Determine the (x, y) coordinate at the center of the cell enclosing the given text.  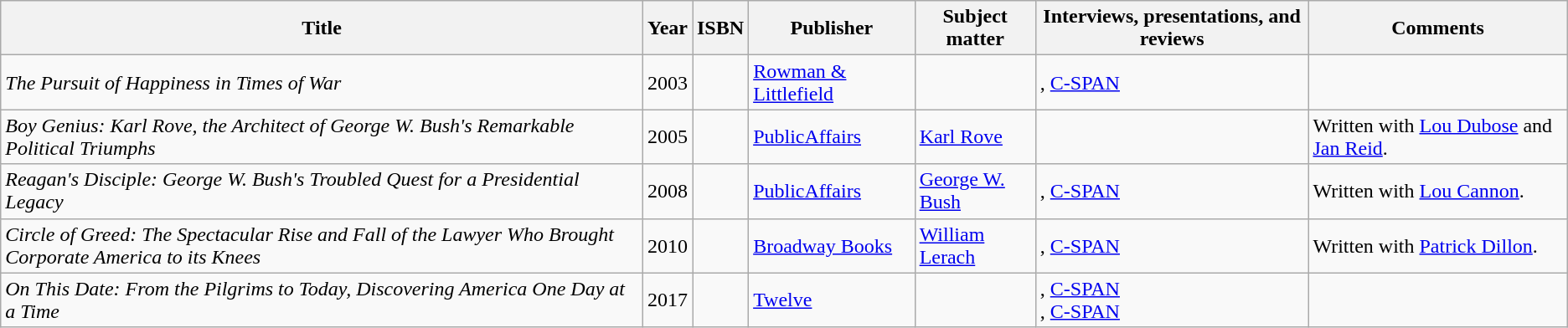
Karl Rove (975, 137)
George W. Bush (975, 191)
Broadway Books (832, 246)
Reagan's Disciple: George W. Bush's Troubled Quest for a Presidential Legacy (322, 191)
Written with Patrick Dillon. (1437, 246)
Title (322, 28)
2005 (667, 137)
Year (667, 28)
Subject matter (975, 28)
2017 (667, 300)
Twelve (832, 300)
ISBN (720, 28)
On This Date: From the Pilgrims to Today, Discovering America One Day at a Time (322, 300)
, C-SPAN , C-SPAN (1172, 300)
Written with Lou Dubose and Jan Reid. (1437, 137)
Publisher (832, 28)
Circle of Greed: The Spectacular Rise and Fall of the Lawyer Who Brought Corporate America to its Knees (322, 246)
Written with Lou Cannon. (1437, 191)
Rowman & Littlefield (832, 82)
Boy Genius: Karl Rove, the Architect of George W. Bush's Remarkable Political Triumphs (322, 137)
Interviews, presentations, and reviews (1172, 28)
William Lerach (975, 246)
Comments (1437, 28)
2008 (667, 191)
2003 (667, 82)
The Pursuit of Happiness in Times of War (322, 82)
2010 (667, 246)
